Capture the cell that displays the provided text and extract its [x, y] central coordinate. 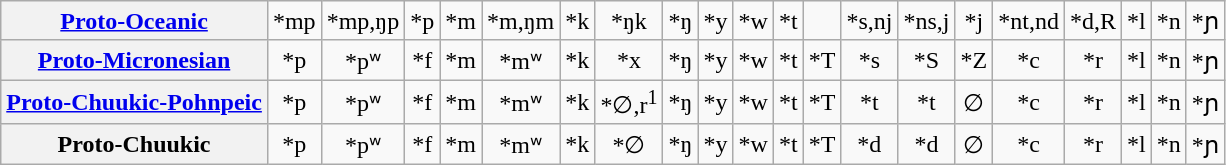
*∅ [629, 144]
*d,R [1092, 21]
*mp,ŋp [363, 21]
*s,nj [870, 21]
*s [870, 60]
Proto-Micronesian [134, 60]
*j [974, 21]
Proto-Oceanic [134, 21]
*m,ŋm [521, 21]
*mp [294, 21]
Proto-Chuukic [134, 144]
*nt,nd [1029, 21]
*x [629, 60]
*ns,j [926, 21]
*∅,r1 [629, 102]
*S [926, 60]
*ŋk [629, 21]
*Z [974, 60]
Proto-Chuukic-Pohnpeic [134, 102]
